For the text-containing cell, return its midpoint in (x, y) coordinate format. 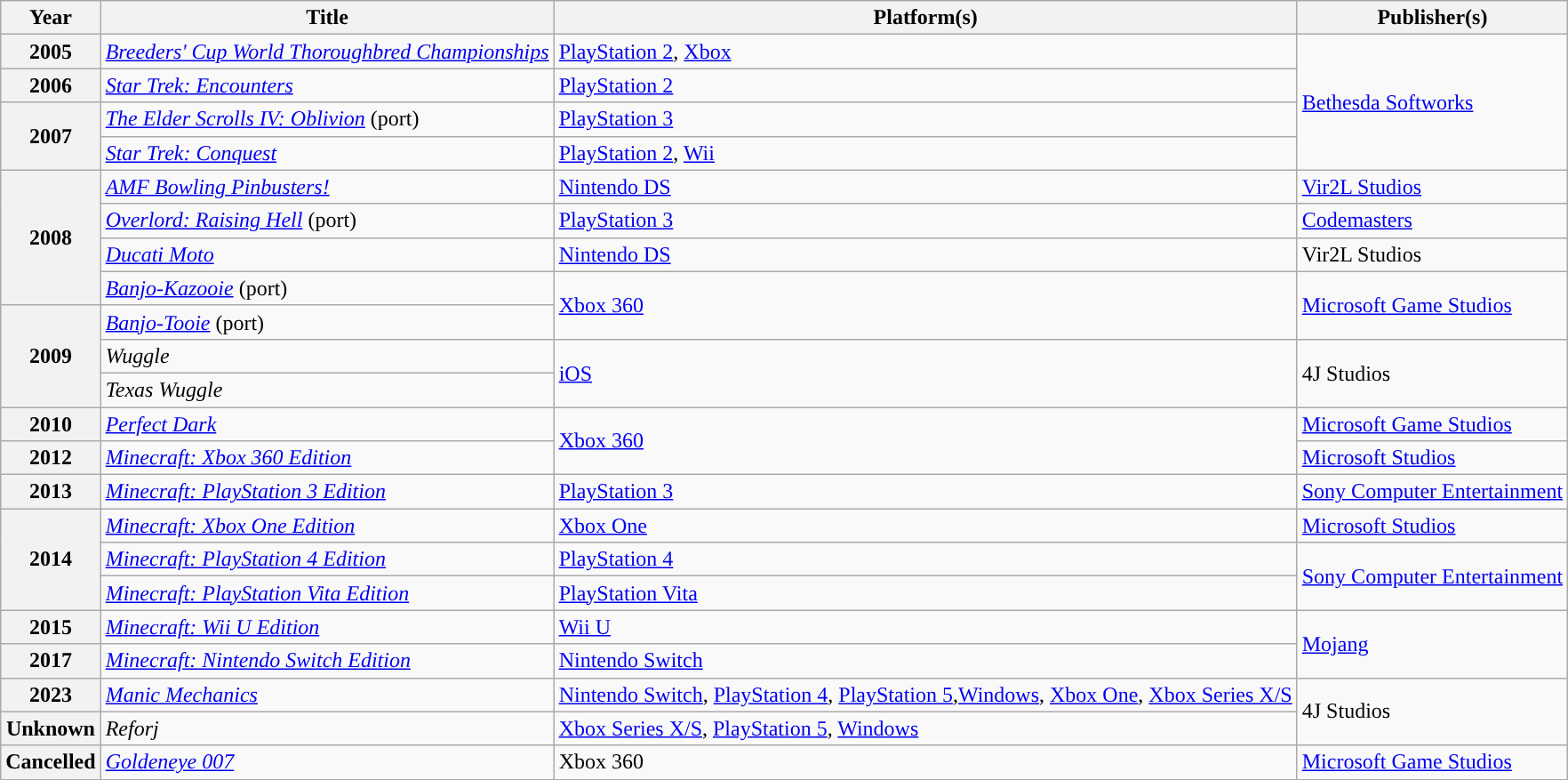
Minecraft: Xbox 360 Edition (327, 458)
PlayStation 2 (925, 85)
Goldeneye 007 (327, 762)
Star Trek: Conquest (327, 153)
Reforj (327, 728)
Star Trek: Encounters (327, 85)
Manic Mechanics (327, 695)
2014 (51, 559)
iOS (925, 373)
2017 (51, 661)
Title (327, 18)
Bethesda Softworks (1432, 102)
Minecraft: PlayStation Vita Edition (327, 593)
Ducati Moto (327, 254)
Unknown (51, 728)
Publisher(s) (1432, 18)
PlayStation Vita (925, 593)
Minecraft: Nintendo Switch Edition (327, 661)
Mojang (1432, 644)
Year (51, 18)
Codemasters (1432, 221)
Overlord: Raising Hell (port) (327, 221)
2023 (51, 695)
2009 (51, 356)
Minecraft: Xbox One Edition (327, 526)
Wuggle (327, 356)
Cancelled (51, 762)
Texas Wuggle (327, 390)
2015 (51, 627)
PlayStation 2, Wii (925, 153)
Nintendo Switch (925, 661)
Xbox One (925, 526)
2007 (51, 136)
PlayStation 2, Xbox (925, 52)
Banjo-Tooie (port) (327, 322)
Xbox Series X/S, PlayStation 5, Windows (925, 728)
Platform(s) (925, 18)
2012 (51, 458)
Nintendo Switch, PlayStation 4, PlayStation 5,Windows, Xbox One, Xbox Series X/S (925, 695)
2005 (51, 52)
PlayStation 4 (925, 559)
AMF Bowling Pinbusters! (327, 187)
The Elder Scrolls IV: Oblivion (port) (327, 119)
2013 (51, 492)
Perfect Dark (327, 424)
2006 (51, 85)
2010 (51, 424)
Wii U (925, 627)
Breeders' Cup World Thoroughbred Championships (327, 52)
Minecraft: Wii U Edition (327, 627)
Banjo-Kazooie (port) (327, 288)
Minecraft: PlayStation 3 Edition (327, 492)
Minecraft: PlayStation 4 Edition (327, 559)
2008 (51, 237)
